Pinpoint the cell where the given text exists, returning its [x, y] midpoint coordinate. 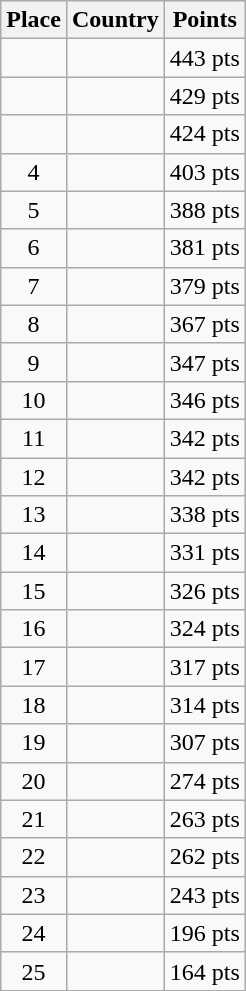
5 [34, 210]
379 pts [204, 286]
24 [34, 933]
324 pts [204, 629]
307 pts [204, 743]
Points [204, 20]
347 pts [204, 362]
6 [34, 248]
403 pts [204, 172]
Country [115, 20]
367 pts [204, 324]
8 [34, 324]
10 [34, 400]
13 [34, 515]
Place [34, 20]
388 pts [204, 210]
429 pts [204, 96]
424 pts [204, 134]
14 [34, 553]
443 pts [204, 58]
338 pts [204, 515]
317 pts [204, 667]
331 pts [204, 553]
12 [34, 477]
4 [34, 172]
381 pts [204, 248]
274 pts [204, 781]
20 [34, 781]
326 pts [204, 591]
314 pts [204, 705]
19 [34, 743]
16 [34, 629]
196 pts [204, 933]
18 [34, 705]
21 [34, 819]
164 pts [204, 971]
11 [34, 438]
263 pts [204, 819]
7 [34, 286]
15 [34, 591]
9 [34, 362]
346 pts [204, 400]
17 [34, 667]
243 pts [204, 895]
25 [34, 971]
262 pts [204, 857]
23 [34, 895]
22 [34, 857]
